From the cell containing the given text, extract its center point as (x, y) coordinate. 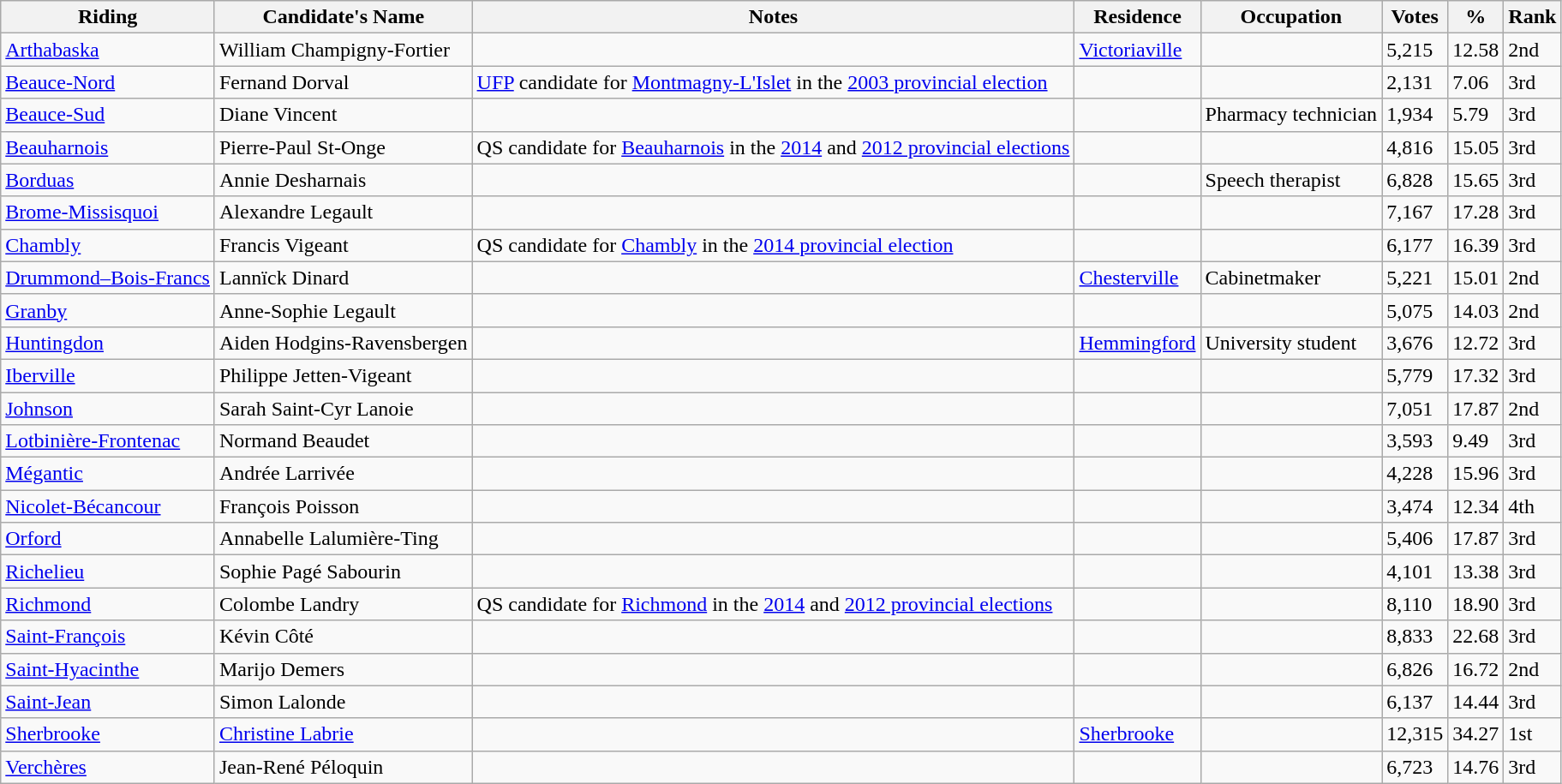
Orford (108, 539)
3,593 (1415, 441)
7,051 (1415, 409)
2,131 (1415, 82)
13.38 (1475, 572)
Iberville (108, 375)
Richmond (108, 604)
4,101 (1415, 572)
Saint-François (108, 637)
Simon Lalonde (343, 702)
Victoriaville (1138, 50)
Saint-Jean (108, 702)
15.96 (1475, 474)
12,315 (1415, 734)
7.06 (1475, 82)
Riding (108, 17)
Chambly (108, 245)
Speech therapist (1291, 180)
Verchères (108, 767)
14.03 (1475, 310)
8,833 (1415, 637)
12.72 (1475, 343)
Fernand Dorval (343, 82)
Aiden Hodgins-Ravensbergen (343, 343)
Andrée Larrivée (343, 474)
Annabelle Lalumière-Ting (343, 539)
5,779 (1415, 375)
% (1475, 17)
Colombe Landry (343, 604)
16.72 (1475, 669)
5,215 (1415, 50)
Drummond–Bois-Francs (108, 278)
Occupation (1291, 17)
9.49 (1475, 441)
Beauce-Nord (108, 82)
12.34 (1475, 506)
6,177 (1415, 245)
6,828 (1415, 180)
Notes (773, 17)
17.28 (1475, 212)
15.05 (1475, 147)
Arthabaska (108, 50)
Hemmingford (1138, 343)
17.32 (1475, 375)
Borduas (108, 180)
UFP candidate for Montmagny-L'Islet in the 2003 provincial election (773, 82)
François Poisson (343, 506)
William Champigny-Fortier (343, 50)
Alexandre Legault (343, 212)
14.76 (1475, 767)
8,110 (1415, 604)
5,406 (1415, 539)
Chesterville (1138, 278)
6,723 (1415, 767)
14.44 (1475, 702)
Pharmacy technician (1291, 115)
18.90 (1475, 604)
5,221 (1415, 278)
Normand Beaudet (343, 441)
16.39 (1475, 245)
Diane Vincent (343, 115)
Sarah Saint-Cyr Lanoie (343, 409)
Votes (1415, 17)
34.27 (1475, 734)
Marijo Demers (343, 669)
Johnson (108, 409)
Brome-Missisquoi (108, 212)
Christine Labrie (343, 734)
QS candidate for Chambly in the 2014 provincial election (773, 245)
6,826 (1415, 669)
6,137 (1415, 702)
Anne-Sophie Legault (343, 310)
Huntingdon (108, 343)
University student (1291, 343)
1,934 (1415, 115)
Sophie Pagé Sabourin (343, 572)
Beauce-Sud (108, 115)
Candidate's Name (343, 17)
Francis Vigeant (343, 245)
1st (1532, 734)
5.79 (1475, 115)
Rank (1532, 17)
5,075 (1415, 310)
Annie Desharnais (343, 180)
Kévin Côté (343, 637)
Cabinetmaker (1291, 278)
Pierre-Paul St-Onge (343, 147)
3,474 (1415, 506)
Granby (108, 310)
Richelieu (108, 572)
4th (1532, 506)
Lannïck Dinard (343, 278)
4,816 (1415, 147)
4,228 (1415, 474)
3,676 (1415, 343)
15.01 (1475, 278)
22.68 (1475, 637)
Beauharnois (108, 147)
QS candidate for Richmond in the 2014 and 2012 provincial elections (773, 604)
Philippe Jetten-Vigeant (343, 375)
Saint-Hyacinthe (108, 669)
Residence (1138, 17)
7,167 (1415, 212)
Mégantic (108, 474)
15.65 (1475, 180)
12.58 (1475, 50)
Nicolet-Bécancour (108, 506)
Jean-René Péloquin (343, 767)
QS candidate for Beauharnois in the 2014 and 2012 provincial elections (773, 147)
Lotbinière-Frontenac (108, 441)
